Capture the cell that displays the provided text and extract its [x, y] central coordinate. 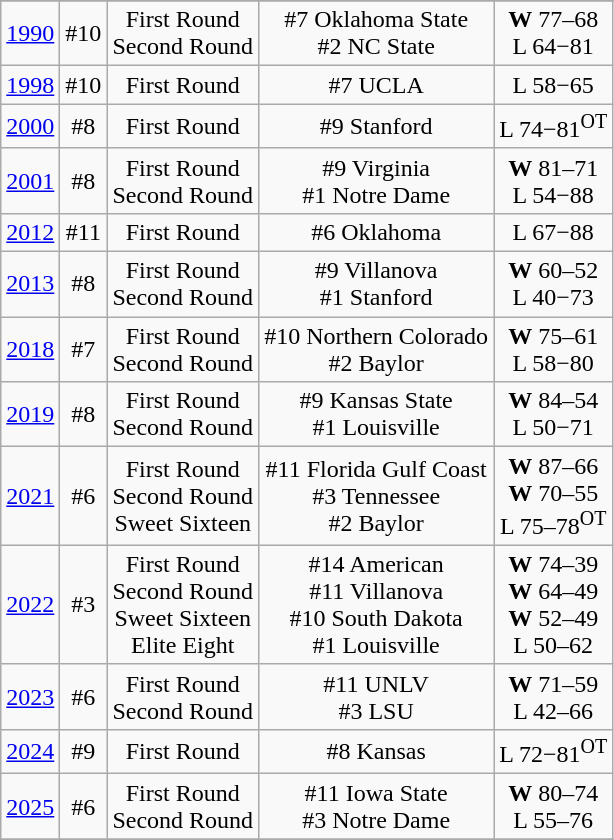
#11 Florida Gulf Coast#3 Tennessee#2 Baylor [376, 496]
2022 [30, 604]
#14 American#11 Villanova#10 South Dakota#1 Louisville [376, 604]
W 77–68L 64−81 [554, 34]
#7 [84, 350]
#9 [84, 752]
2024 [30, 752]
W 80–74L 55–76 [554, 806]
2023 [30, 696]
W 75–61L 58−80 [554, 350]
#8 Kansas [376, 752]
#7 Oklahoma State#2 NC State [376, 34]
W 60–52L 40−73 [554, 284]
#10 Northern Colorado#2 Baylor [376, 350]
W 84–54L 50−71 [554, 414]
#11 [84, 232]
W 71–59L 42–66 [554, 696]
First RoundSecond RoundSweet SixteenElite Eight [183, 604]
#7 UCLA [376, 85]
L 74−81OT [554, 126]
#9 Virginia#1 Notre Dame [376, 180]
2021 [30, 496]
#11 UNLV#3 LSU [376, 696]
#11 Iowa State#3 Notre Dame [376, 806]
2025 [30, 806]
#9 Stanford [376, 126]
2001 [30, 180]
#6 Oklahoma [376, 232]
1998 [30, 85]
2012 [30, 232]
L 58−65 [554, 85]
2013 [30, 284]
W 87–66W 70–55L 75–78OT [554, 496]
#9 Kansas State#1 Louisville [376, 414]
W 74–39W 64–49W 52–49L 50–62 [554, 604]
2000 [30, 126]
#9 Villanova#1 Stanford [376, 284]
#3 [84, 604]
L 72−81OT [554, 752]
W 81–71L 54−88 [554, 180]
L 67−88 [554, 232]
2018 [30, 350]
1990 [30, 34]
2019 [30, 414]
First RoundSecond RoundSweet Sixteen [183, 496]
